Capture the cell that displays the provided text and extract its [X, Y] central coordinate. 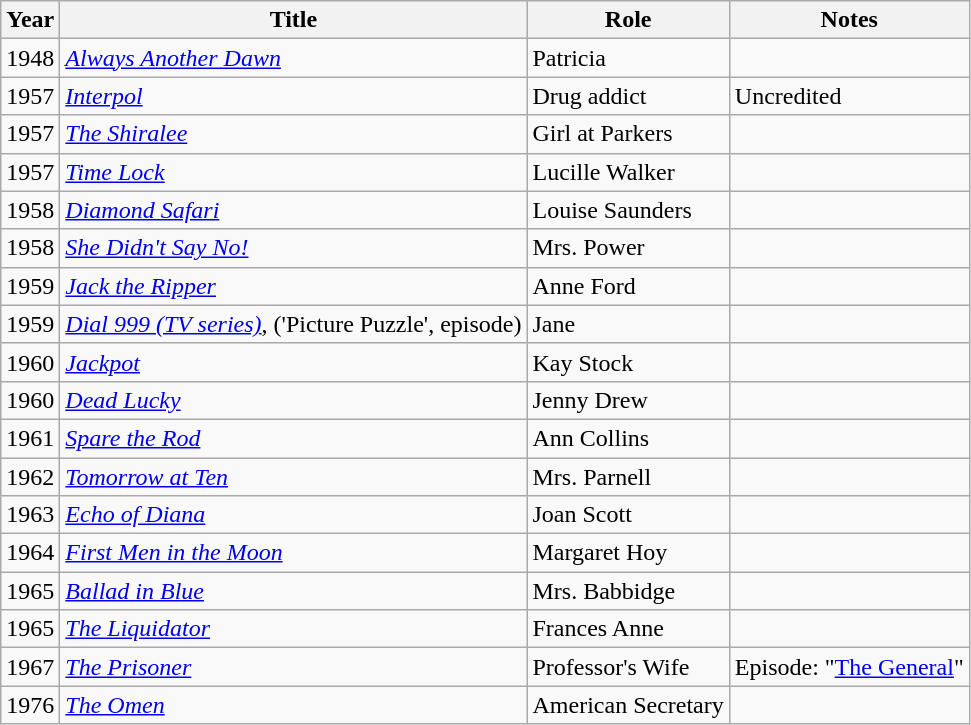
First Men in the Moon [294, 553]
Lucille Walker [628, 172]
Uncredited [849, 96]
Kay Stock [628, 362]
1948 [30, 58]
Joan Scott [628, 515]
Dial 999 (TV series), ('Picture Puzzle', episode) [294, 324]
Mrs. Babbidge [628, 591]
Girl at Parkers [628, 134]
Episode: "The General" [849, 667]
Mrs. Parnell [628, 477]
American Secretary [628, 705]
Spare the Rod [294, 438]
Title [294, 20]
The Shiralee [294, 134]
Interpol [294, 96]
1964 [30, 553]
Ann Collins [628, 438]
The Liquidator [294, 629]
Ballad in Blue [294, 591]
Notes [849, 20]
Mrs. Power [628, 248]
Jenny Drew [628, 400]
Year [30, 20]
Louise Saunders [628, 210]
1967 [30, 667]
Role [628, 20]
1976 [30, 705]
Drug addict [628, 96]
The Prisoner [294, 667]
She Didn't Say No! [294, 248]
Jack the Ripper [294, 286]
The Omen [294, 705]
Dead Lucky [294, 400]
Anne Ford [628, 286]
1961 [30, 438]
Jane [628, 324]
Patricia [628, 58]
1962 [30, 477]
Tomorrow at Ten [294, 477]
Professor's Wife [628, 667]
Frances Anne [628, 629]
Time Lock [294, 172]
Margaret Hoy [628, 553]
Jackpot [294, 362]
Always Another Dawn [294, 58]
Diamond Safari [294, 210]
Echo of Diana [294, 515]
1963 [30, 515]
